Provide the [X, Y] coordinate of the cell's center where the given text is located.  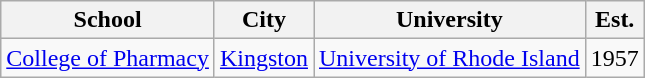
University of Rhode Island [450, 58]
Est. [614, 20]
1957 [614, 58]
City [264, 20]
Kingston [264, 58]
University [450, 20]
College of Pharmacy [108, 58]
School [108, 20]
